Search for the cell housing the specified text and yield its (x, y) center coordinate. 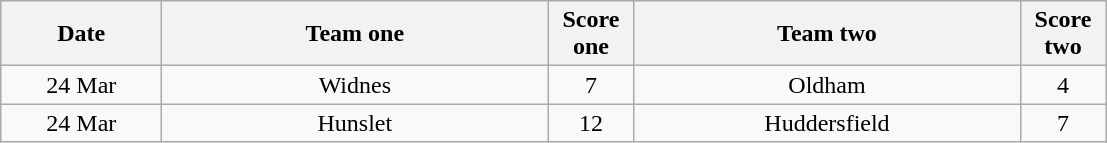
Score one (591, 34)
4 (1063, 85)
Score two (1063, 34)
Hunslet (355, 123)
Team two (827, 34)
12 (591, 123)
Team one (355, 34)
Widnes (355, 85)
Huddersfield (827, 123)
Oldham (827, 85)
Date (82, 34)
